For the text-containing cell, return its midpoint in (x, y) coordinate format. 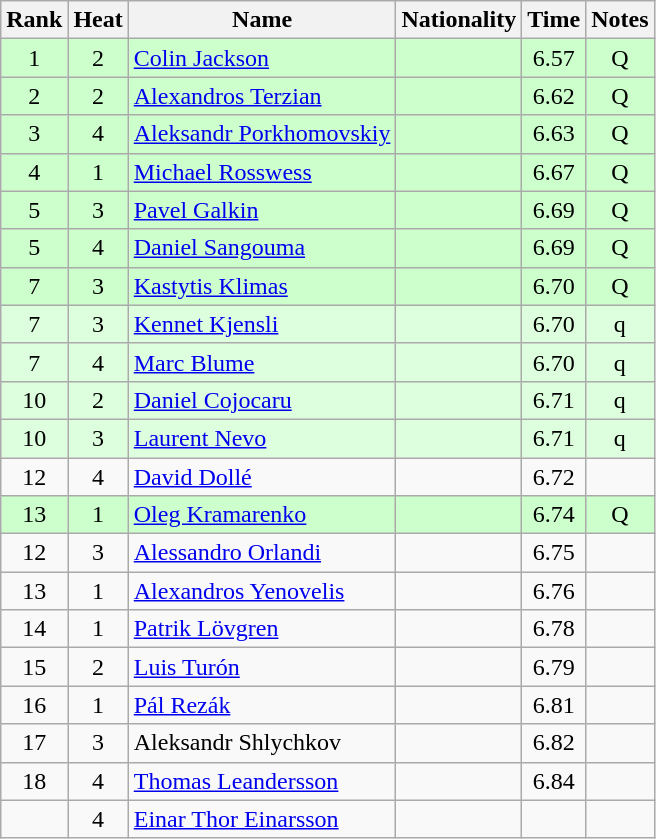
Marc Blume (262, 362)
Oleg Kramarenko (262, 515)
Colin Jackson (262, 58)
Patrik Lövgren (262, 629)
Alessandro Orlandi (262, 553)
17 (34, 743)
6.82 (554, 743)
6.75 (554, 553)
Laurent Nevo (262, 438)
16 (34, 705)
Rank (34, 20)
15 (34, 667)
6.74 (554, 515)
Kennet Kjensli (262, 324)
Aleksandr Porkhomovskiy (262, 134)
6.81 (554, 705)
Name (262, 20)
Daniel Cojocaru (262, 400)
14 (34, 629)
Notes (620, 20)
6.62 (554, 96)
6.84 (554, 781)
Nationality (459, 20)
18 (34, 781)
6.57 (554, 58)
6.72 (554, 477)
Aleksandr Shlychkov (262, 743)
6.79 (554, 667)
Thomas Leandersson (262, 781)
Daniel Sangouma (262, 248)
Kastytis Klimas (262, 286)
Alexandros Yenovelis (262, 591)
Alexandros Terzian (262, 96)
Time (554, 20)
6.76 (554, 591)
Pál Rezák (262, 705)
Pavel Galkin (262, 210)
Michael Rosswess (262, 172)
6.63 (554, 134)
David Dollé (262, 477)
6.78 (554, 629)
Heat (98, 20)
6.67 (554, 172)
Einar Thor Einarsson (262, 819)
Luis Turón (262, 667)
